Return the [X, Y] coordinate for the center point of the cell that contains the specified text.  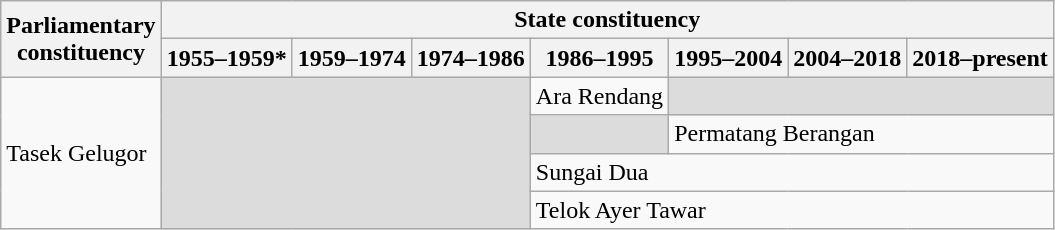
Telok Ayer Tawar [792, 210]
Permatang Berangan [862, 134]
1986–1995 [599, 58]
Parliamentaryconstituency [81, 39]
1955–1959* [226, 58]
Tasek Gelugor [81, 153]
State constituency [607, 20]
2018–present [980, 58]
Ara Rendang [599, 96]
1995–2004 [728, 58]
1974–1986 [470, 58]
2004–2018 [848, 58]
1959–1974 [352, 58]
Sungai Dua [792, 172]
